Search for the cell housing the specified text and yield its (X, Y) center coordinate. 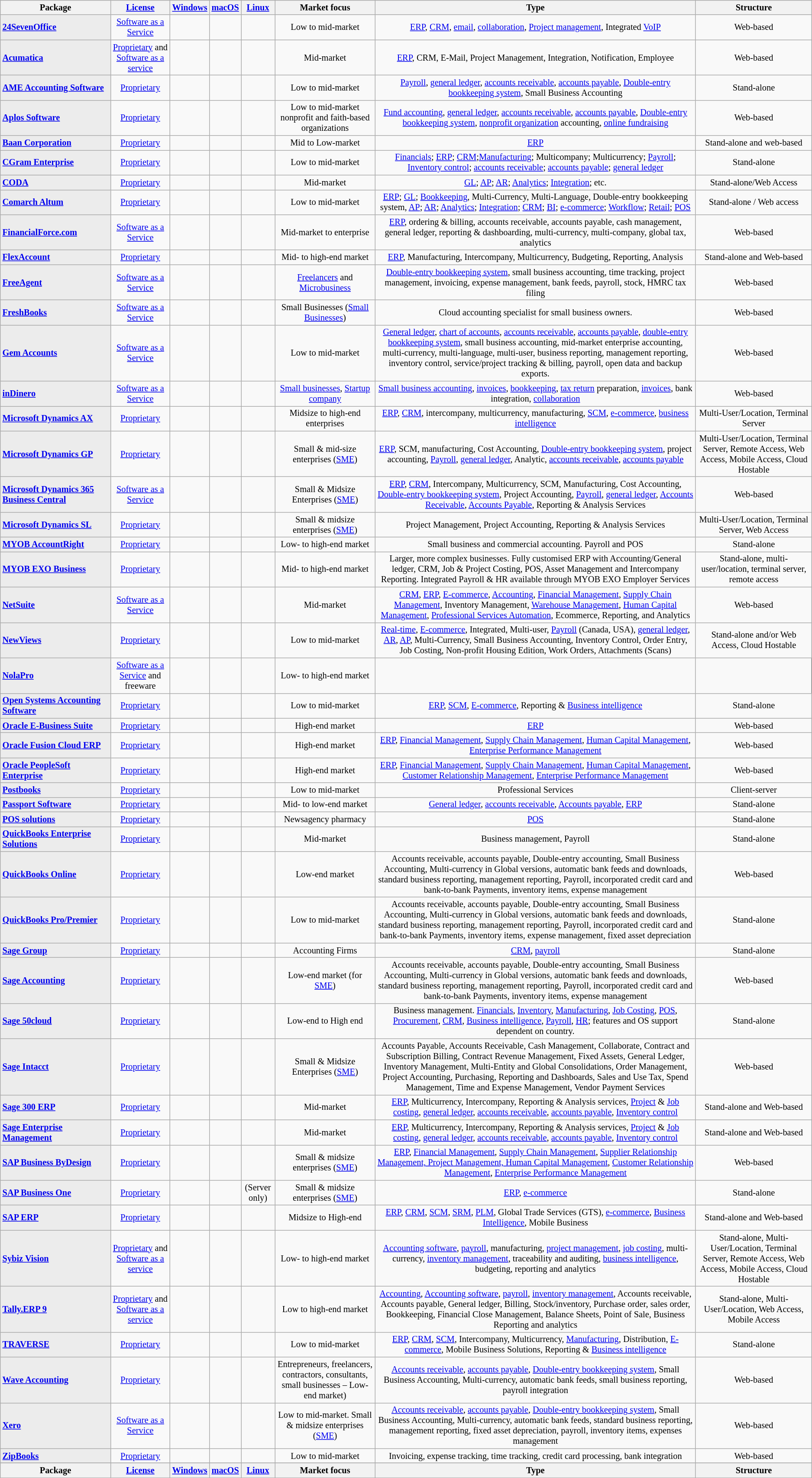
Oracle E-Business Suite (55, 726)
CODA (55, 182)
Multi-User/Location, Terminal Server (754, 418)
Midsize to high-end enterprises (325, 418)
Invoicing, expense tracking, time tracking, credit card processing, bank integration (536, 1456)
General ledger, accounts receivable, Accounts payable, ERP (536, 804)
Passport Software (55, 804)
Sage Group (55, 950)
Microsoft Dynamics 365 Business Central (55, 494)
Low-end to High end (325, 1021)
ERP, SCM, E-commerce, Reporting & Business intelligence (536, 706)
ERP, CRM, SCM, SRM, PLM, Global Trade Services (GTS), e-commerce, Business Intelligence, Mobile Business (536, 1218)
Stand-alone, Multi-User/Location, Web Access, Mobile Access (754, 1309)
Client-server (754, 790)
Business management, Payroll (536, 839)
Low to mid-market. Small & midsize enterprises (SME) (325, 1426)
Small businesses, Startup company (325, 394)
ERP, Manufacturing, Intercompany, Multicurrency, Budgeting, Reporting, Analysis (536, 257)
Tally.ERP 9 (55, 1309)
Multi-User/Location, Terminal Server, Web Access (754, 525)
Stand-alone / Web access (754, 202)
GL; AP; AR; Analytics; Integration; etc. (536, 182)
Sage Enterprise Management (55, 1132)
FreshBooks (55, 312)
QuickBooks Enterprise Solutions (55, 839)
Low-end market (for SME) (325, 980)
Xero (55, 1426)
Stand-alone and web-based (754, 143)
ERP, e-commerce (536, 1193)
TRAVERSE (55, 1345)
Entrepreneurs, freelancers, contractors, consultants, small businesses – Low-end market) (325, 1380)
Small business and commercial accounting. Payroll and POS (536, 545)
Microsoft Dynamics AX (55, 418)
Professional Services (536, 790)
Open Systems Accounting Software (55, 706)
AME Accounting Software (55, 88)
24SevenOffice (55, 27)
Comarch Altum (55, 202)
NewViews (55, 640)
Sage 300 ERP (55, 1107)
Wave Accounting (55, 1380)
SAP ERP (55, 1218)
Midsize to High-end (325, 1218)
CRM, payroll (536, 950)
Gem Accounts (55, 353)
QuickBooks Online (55, 874)
Oracle PeopleSoft Enterprise (55, 770)
CGram Enterprise (55, 162)
Sage Accounting (55, 980)
Oracle Fusion Cloud ERP (55, 745)
Stand-alone and/or Web Access, Cloud Hostable (754, 640)
Aplos Software (55, 118)
QuickBooks Pro/Premier (55, 920)
Stand-alone, Multi-User/Location, Terminal Server, Remote Access, Web Access, Mobile Access, Cloud Hostable (754, 1258)
ERP, CRM, email, collaboration, Project management, Integrated VoIP (536, 27)
Small Businesses (Small Businesses) (325, 312)
Freelancers and Microbusiness (325, 282)
POS (536, 819)
Sage Intacct (55, 1067)
MYOB AccountRight (55, 545)
Payroll, general ledger, accounts receivable, accounts payable, Double-entry bookkeeping system, Small Business Accounting (536, 88)
Microsoft Dynamics SL (55, 525)
Low to high-end market (325, 1309)
Cloud accounting specialist for small business owners. (536, 312)
Mid to Low-market (325, 143)
Newsagency pharmacy (325, 819)
FinancialForce.com (55, 232)
Low-end market (325, 874)
Acumatica (55, 58)
Mid-market to enterprise (325, 232)
Small business accounting, invoices, bookkeeping, tax return preparation, invoices, bank integration, collaboration (536, 394)
Software as a Service and freeware (140, 675)
Baan Corporation (55, 143)
Mid- to low-end market (325, 804)
ERP, Financial Management, Supply Chain Management, Human Capital Management, Enterprise Performance Management (536, 745)
NetSuite (55, 605)
ERP, CRM, E-Mail, Project Management, Integration, Notification, Employee (536, 58)
ZipBooks (55, 1456)
(Server only) (258, 1193)
Sage 50cloud (55, 1021)
POS solutions (55, 819)
inDinero (55, 394)
MYOB EXO Business (55, 569)
SAP Business ByDesign (55, 1163)
Financials; ERP; CRM;Manufacturing; Multicompany; Multicurrency; Payroll; Inventory control; accounts receivable; accounts payable; general ledger (536, 162)
Stand-alone/Web Access (754, 182)
ERP, CRM, intercompany, multicurrency, manufacturing, SCM, e-commerce, business intelligence (536, 418)
ERP, Financial Management, Supply Chain Management, Human Capital Management, Customer Relationship Management, Enterprise Performance Management (536, 770)
Microsoft Dynamics GP (55, 454)
Accounting Firms (325, 950)
Sybiz Vision (55, 1258)
FlexAccount (55, 257)
NolaPro (55, 675)
Postbooks (55, 790)
FreeAgent (55, 282)
Small & mid-size enterprises (SME) (325, 454)
SAP Business One (55, 1193)
Low to mid-market nonprofit and faith-based organizations (325, 118)
Multi-User/Location, Terminal Server, Remote Access, Web Access, Mobile Access, Cloud Hostable (754, 454)
Stand-alone, multi-user/location, terminal server, remote access (754, 569)
ERP, CRM, SCM, Intercompany, Multicurrency, Manufacturing, Distribution, E-commerce, Mobile Business Solutions, Reporting & Business intelligence (536, 1345)
Project Management, Project Accounting, Reporting & Analysis Services (536, 525)
